Search for the cell housing the specified text and yield its (x, y) center coordinate. 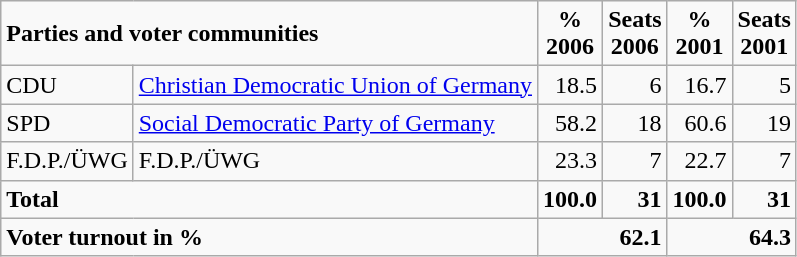
18 (635, 123)
%2001 (700, 34)
6 (635, 85)
60.6 (700, 123)
16.7 (700, 85)
19 (764, 123)
Total (270, 199)
SPD (67, 123)
Seats2006 (635, 34)
CDU (67, 85)
Parties and voter communities (270, 34)
22.7 (700, 161)
5 (764, 85)
64.3 (732, 237)
62.1 (602, 237)
Social Democratic Party of Germany (335, 123)
Seats2001 (764, 34)
23.3 (570, 161)
18.5 (570, 85)
58.2 (570, 123)
Christian Democratic Union of Germany (335, 85)
%2006 (570, 34)
Voter turnout in % (270, 237)
